Search for the cell housing the specified text and yield its (X, Y) center coordinate. 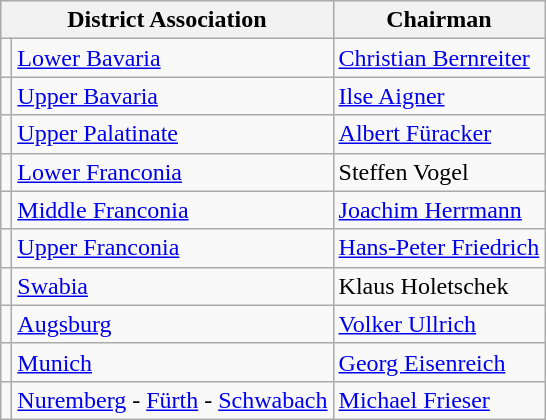
Volker Ullrich (439, 324)
Swabia (172, 286)
Augsburg (172, 324)
Chairman (439, 20)
Middle Franconia (172, 210)
Steffen Vogel (439, 172)
Georg Eisenreich (439, 362)
Nuremberg - Fürth - Schwabach (172, 400)
Lower Franconia (172, 172)
Joachim Herrmann (439, 210)
Ilse Aigner (439, 96)
Upper Palatinate (172, 134)
Albert Füracker (439, 134)
Hans-Peter Friedrich (439, 248)
Christian Bernreiter (439, 58)
Klaus Holetschek (439, 286)
District Association (167, 20)
Munich (172, 362)
Upper Bavaria (172, 96)
Michael Frieser (439, 400)
Upper Franconia (172, 248)
Lower Bavaria (172, 58)
